Scan for the cell matching the given text and deliver its [X, Y] coordinate at center. 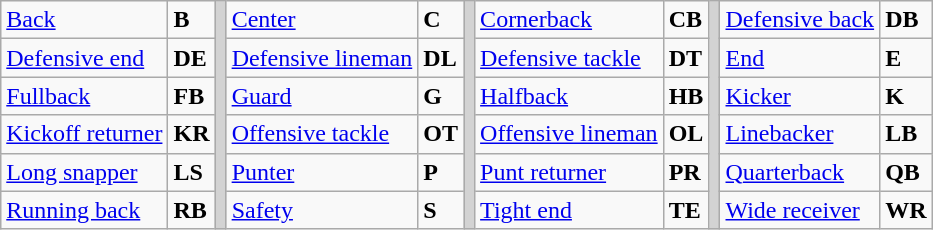
Kicker [800, 96]
Halfback [570, 96]
DE [192, 58]
OL [686, 134]
OT [441, 134]
S [441, 210]
Defensive back [800, 20]
Offensive lineman [570, 134]
B [192, 20]
LS [192, 172]
Defensive tackle [570, 58]
WR [906, 210]
CB [686, 20]
Back [84, 20]
Guard [322, 96]
Long snapper [84, 172]
HB [686, 96]
KR [192, 134]
DB [906, 20]
Safety [322, 210]
Offensive tackle [322, 134]
P [441, 172]
Center [322, 20]
QB [906, 172]
Punter [322, 172]
C [441, 20]
Cornerback [570, 20]
Wide receiver [800, 210]
Tight end [570, 210]
PR [686, 172]
Running back [84, 210]
DL [441, 58]
Quarterback [800, 172]
E [906, 58]
DT [686, 58]
End [800, 58]
Linebacker [800, 134]
G [441, 96]
TE [686, 210]
LB [906, 134]
K [906, 96]
Punt returner [570, 172]
FB [192, 96]
Defensive lineman [322, 58]
RB [192, 210]
Defensive end [84, 58]
Kickoff returner [84, 134]
Fullback [84, 96]
